Provide the (x, y) coordinate of the cell's center where the given text is located.  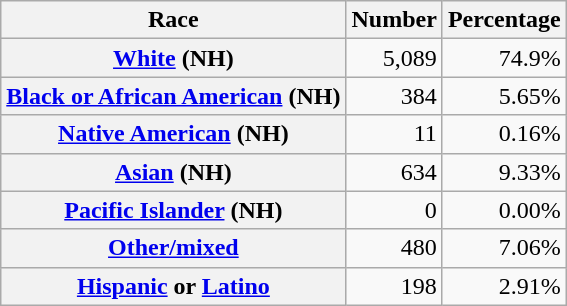
Number (394, 20)
74.9% (504, 58)
5.65% (504, 96)
Asian (NH) (174, 172)
634 (394, 172)
Percentage (504, 20)
White (NH) (174, 58)
11 (394, 134)
0.00% (504, 210)
Black or African American (NH) (174, 96)
0.16% (504, 134)
Race (174, 20)
Native American (NH) (174, 134)
Hispanic or Latino (174, 286)
2.91% (504, 286)
9.33% (504, 172)
0 (394, 210)
Other/mixed (174, 248)
480 (394, 248)
Pacific Islander (NH) (174, 210)
384 (394, 96)
198 (394, 286)
7.06% (504, 248)
5,089 (394, 58)
